Capture the cell that displays the provided text and extract its (X, Y) central coordinate. 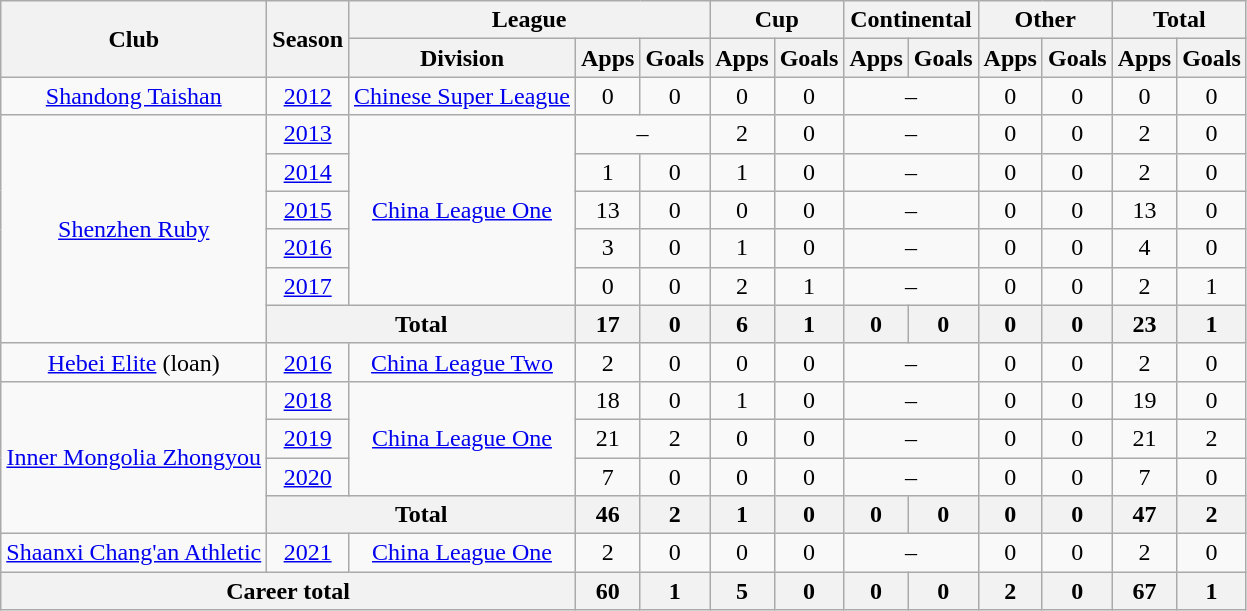
Division (462, 58)
2021 (308, 553)
Cup (777, 20)
6 (742, 324)
2018 (308, 400)
2019 (308, 438)
60 (608, 591)
17 (608, 324)
47 (1144, 515)
4 (1144, 248)
2014 (308, 172)
Shenzhen Ruby (134, 229)
67 (1144, 591)
2020 (308, 477)
League (530, 20)
Shandong Taishan (134, 96)
23 (1144, 324)
2012 (308, 96)
Hebei Elite (loan) (134, 362)
Continental (911, 20)
19 (1144, 400)
Shaanxi Chang'an Athletic (134, 553)
Chinese Super League (462, 96)
3 (608, 248)
2015 (308, 210)
Season (308, 39)
Club (134, 39)
Inner Mongolia Zhongyou (134, 457)
China League Two (462, 362)
5 (742, 591)
2017 (308, 286)
Other (1045, 20)
18 (608, 400)
46 (608, 515)
Career total (288, 591)
2013 (308, 134)
